Capture the cell that displays the provided text and extract its (X, Y) central coordinate. 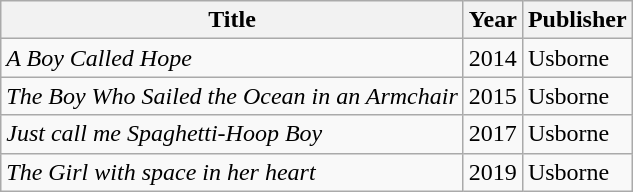
Year (492, 20)
Publisher (577, 20)
The Girl with space in her heart (232, 172)
A Boy Called Hope (232, 58)
2015 (492, 96)
2019 (492, 172)
2017 (492, 134)
Title (232, 20)
Just call me Spaghetti-Hoop Boy (232, 134)
The Boy Who Sailed the Ocean in an Armchair (232, 96)
2014 (492, 58)
